Capture the cell that displays the provided text and extract its (x, y) central coordinate. 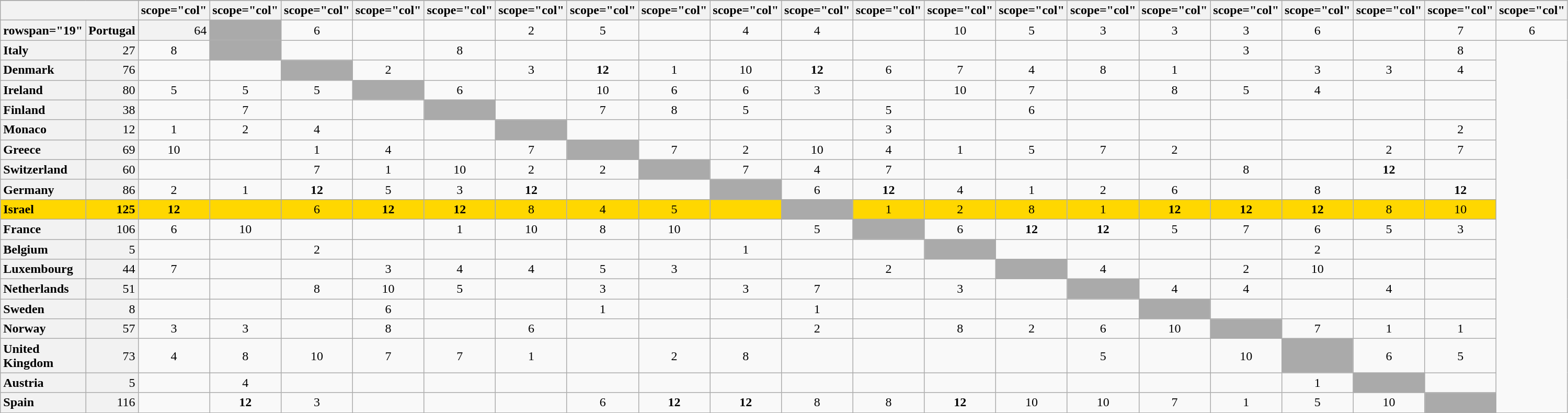
Portugal (112, 30)
69 (112, 150)
Sweden (43, 309)
64 (174, 30)
Luxembourg (43, 269)
Monaco (43, 130)
Norway (43, 329)
51 (112, 289)
80 (112, 90)
rowspan="19" (43, 30)
Denmark (43, 70)
73 (112, 355)
57 (112, 329)
Ireland (43, 90)
Greece (43, 150)
Belgium (43, 249)
106 (112, 229)
Austria (43, 383)
Finland (43, 110)
38 (112, 110)
Italy (43, 50)
27 (112, 50)
Israel (43, 209)
France (43, 229)
116 (112, 403)
United Kingdom (43, 355)
44 (112, 269)
76 (112, 70)
Germany (43, 189)
86 (112, 189)
Spain (43, 403)
Netherlands (43, 289)
125 (112, 209)
Switzerland (43, 169)
60 (112, 169)
